Identify which cell holds the provided text, then report its [X, Y] central coordinate. 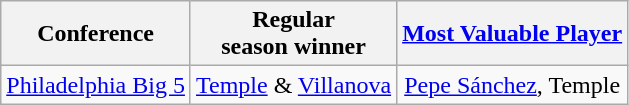
Conference [96, 34]
Regular season winner [293, 34]
Philadelphia Big 5 [96, 85]
Most Valuable Player [512, 34]
Pepe Sánchez, Temple [512, 85]
Temple & Villanova [293, 85]
